Pinpoint the cell where the given text exists, returning its (x, y) midpoint coordinate. 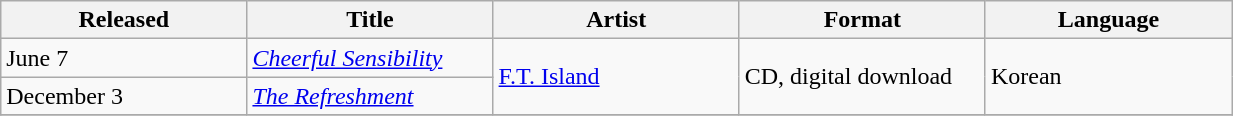
The Refreshment (370, 96)
Format (862, 20)
F.T. Island (616, 77)
Korean (1108, 77)
Cheerful Sensibility (370, 58)
Released (124, 20)
June 7 (124, 58)
CD, digital download (862, 77)
Language (1108, 20)
December 3 (124, 96)
Artist (616, 20)
Title (370, 20)
